Output the [x, y] coordinate of the center of the cell containing the given text.  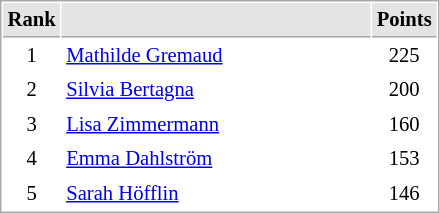
200 [404, 90]
Lisa Zimmermann [216, 124]
Points [404, 20]
1 [32, 56]
5 [32, 194]
153 [404, 158]
Emma Dahlström [216, 158]
Mathilde Gremaud [216, 56]
146 [404, 194]
Rank [32, 20]
3 [32, 124]
4 [32, 158]
160 [404, 124]
225 [404, 56]
Sarah Höfflin [216, 194]
2 [32, 90]
Silvia Bertagna [216, 90]
